Identify which cell holds the provided text, then report its [X, Y] central coordinate. 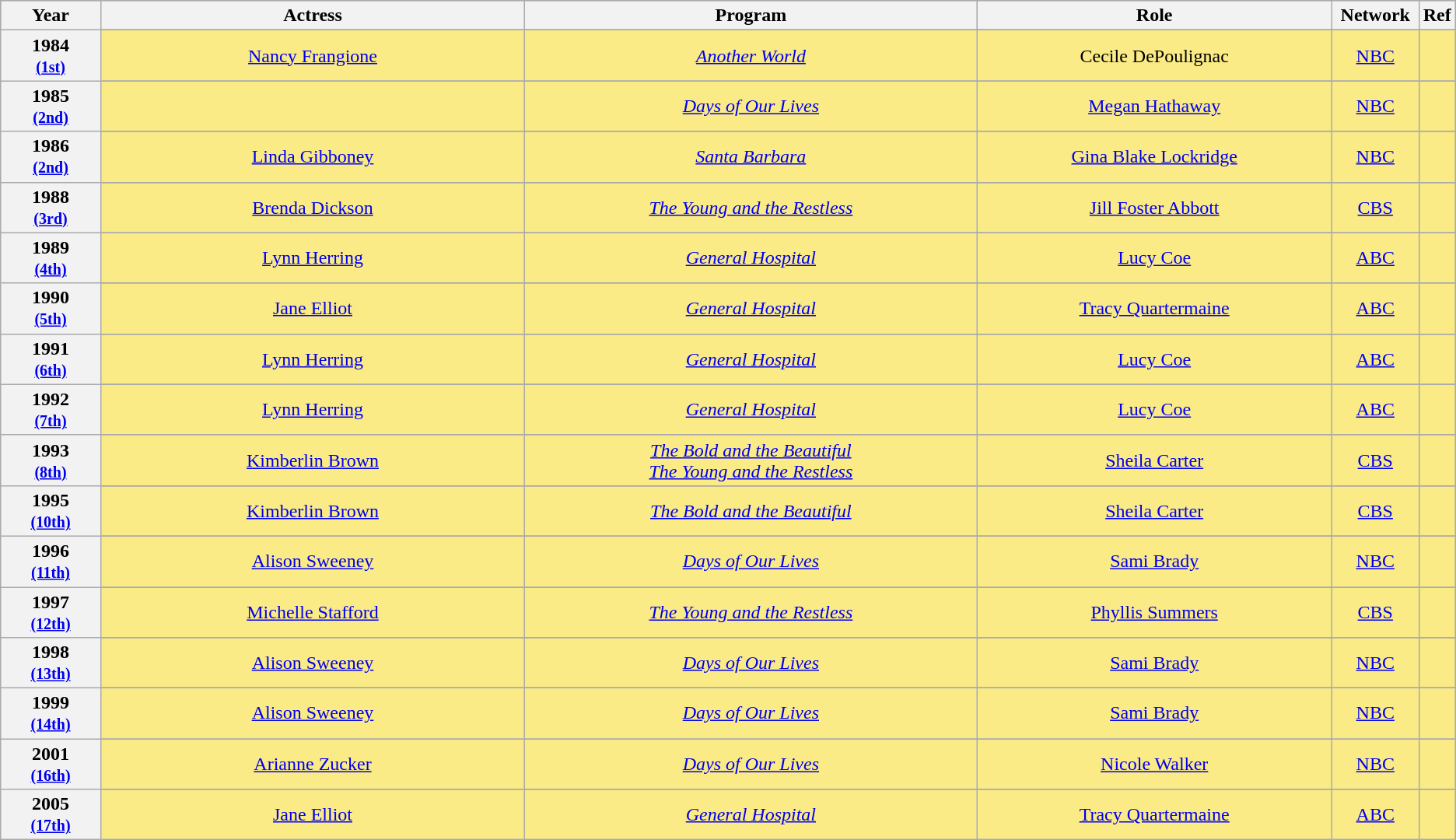
Michelle Stafford [313, 611]
Phyllis Summers [1154, 611]
The Bold and the Beautiful The Young and the Restless [751, 460]
Actress [313, 16]
Brenda Dickson [313, 207]
1984 (1st) [51, 56]
1996 (11th) [51, 562]
Network [1375, 16]
1997 (12th) [51, 611]
1989 (4th) [51, 258]
1988 (3rd) [51, 207]
Gina Blake Lockridge [1154, 157]
1995 (10th) [51, 510]
Megan Hathaway [1154, 106]
1986 (2nd) [51, 157]
2005 (17th) [51, 815]
2001 (16th) [51, 764]
Cecile DePoulignac [1154, 56]
Nicole Walker [1154, 764]
Program [751, 16]
Another World [751, 56]
1992 (7th) [51, 409]
Nancy Frangione [313, 56]
1990 (5th) [51, 308]
Arianne Zucker [313, 764]
Role [1154, 16]
Santa Barbara [751, 157]
1993 (8th) [51, 460]
1985 (2nd) [51, 106]
Jill Foster Abbott [1154, 207]
1991 (6th) [51, 359]
Ref [1437, 16]
Linda Gibboney [313, 157]
1998 (13th) [51, 663]
Year [51, 16]
1999 (14th) [51, 714]
The Bold and the Beautiful [751, 510]
